Scan for the cell matching the given text and deliver its (x, y) coordinate at center. 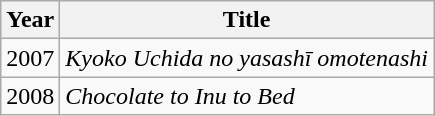
2008 (30, 96)
Year (30, 20)
Chocolate to Inu to Bed (247, 96)
Title (247, 20)
Kyoko Uchida no yasashī omotenashi (247, 58)
2007 (30, 58)
